Return the (x, y) coordinate for the center point of the cell that contains the specified text.  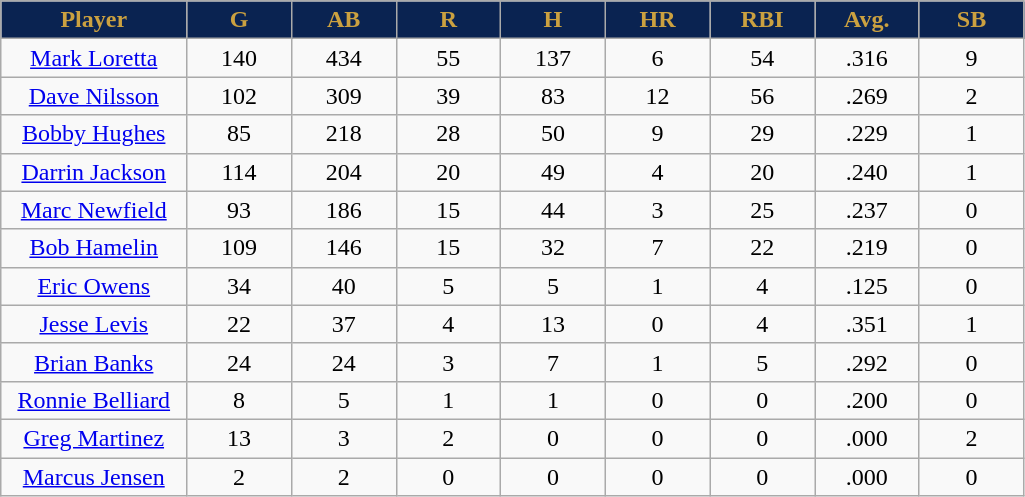
186 (344, 210)
434 (344, 58)
.316 (866, 58)
29 (762, 134)
R (448, 20)
83 (554, 96)
137 (554, 58)
Bob Hamelin (94, 248)
Ronnie Belliard (94, 400)
109 (240, 248)
93 (240, 210)
6 (658, 58)
Player (94, 20)
Mark Loretta (94, 58)
28 (448, 134)
44 (554, 210)
25 (762, 210)
HR (658, 20)
.125 (866, 286)
102 (240, 96)
Avg. (866, 20)
56 (762, 96)
.269 (866, 96)
.292 (866, 362)
.219 (866, 248)
140 (240, 58)
54 (762, 58)
Bobby Hughes (94, 134)
204 (344, 172)
85 (240, 134)
H (554, 20)
146 (344, 248)
39 (448, 96)
Marcus Jensen (94, 477)
SB (972, 20)
50 (554, 134)
AB (344, 20)
34 (240, 286)
G (240, 20)
.237 (866, 210)
Darrin Jackson (94, 172)
.200 (866, 400)
49 (554, 172)
114 (240, 172)
218 (344, 134)
8 (240, 400)
309 (344, 96)
12 (658, 96)
.240 (866, 172)
40 (344, 286)
.351 (866, 324)
Marc Newfield (94, 210)
Brian Banks (94, 362)
Dave Nilsson (94, 96)
RBI (762, 20)
Eric Owens (94, 286)
37 (344, 324)
Greg Martinez (94, 438)
55 (448, 58)
Jesse Levis (94, 324)
.229 (866, 134)
32 (554, 248)
